From the cell containing the given text, extract its center point as [x, y] coordinate. 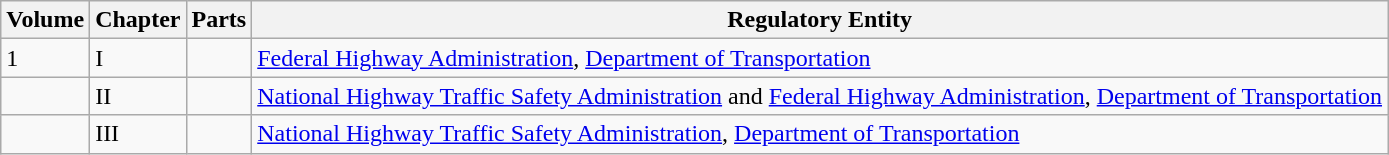
Chapter [138, 20]
National Highway Traffic Safety Administration and Federal Highway Administration, Department of Transportation [820, 96]
Volume [46, 20]
II [138, 96]
Regulatory Entity [820, 20]
1 [46, 58]
National Highway Traffic Safety Administration, Department of Transportation [820, 134]
I [138, 58]
III [138, 134]
Parts [219, 20]
Federal Highway Administration, Department of Transportation [820, 58]
